Extract the [X, Y] coordinate from the center of the cell holding the provided text.  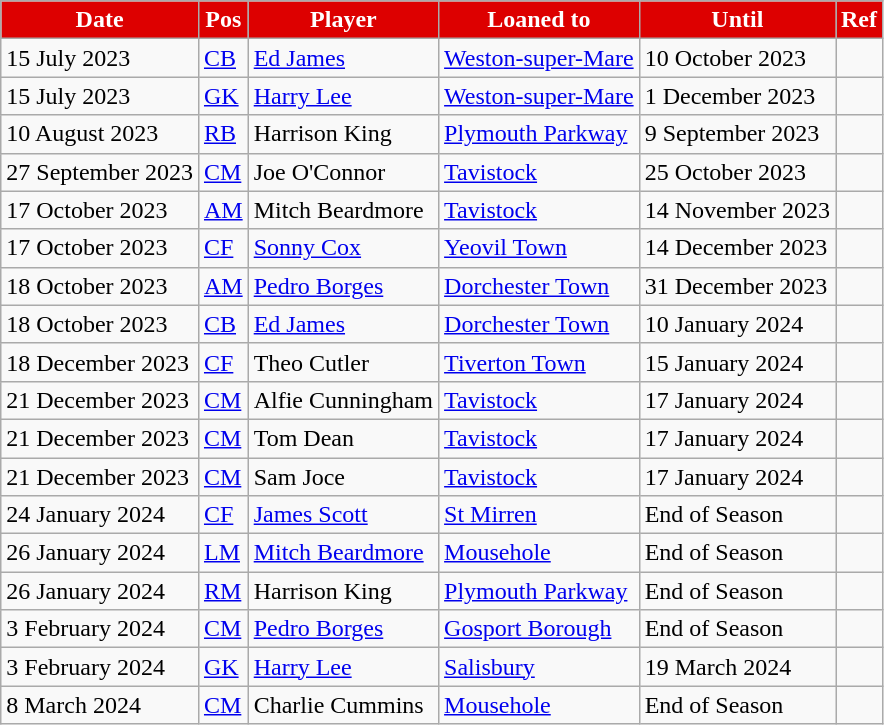
Until [737, 20]
25 October 2023 [737, 172]
Tiverton Town [540, 362]
Gosport Borough [540, 629]
Joe O'Connor [343, 172]
Pos [223, 20]
Yeovil Town [540, 248]
Salisbury [540, 667]
Date [100, 20]
1 December 2023 [737, 96]
27 September 2023 [100, 172]
9 September 2023 [737, 134]
Sam Joce [343, 477]
Player [343, 20]
10 January 2024 [737, 324]
15 January 2024 [737, 362]
Charlie Cummins [343, 705]
Loaned to [540, 20]
18 December 2023 [100, 362]
LM [223, 553]
James Scott [343, 515]
St Mirren [540, 515]
Alfie Cunningham [343, 400]
Theo Cutler [343, 362]
Tom Dean [343, 438]
14 December 2023 [737, 248]
10 August 2023 [100, 134]
8 March 2024 [100, 705]
10 October 2023 [737, 58]
31 December 2023 [737, 286]
Sonny Cox [343, 248]
14 November 2023 [737, 210]
Ref [860, 20]
19 March 2024 [737, 667]
RB [223, 134]
24 January 2024 [100, 515]
RM [223, 591]
